Provide the (X, Y) coordinate of the cell's center where the given text is located.  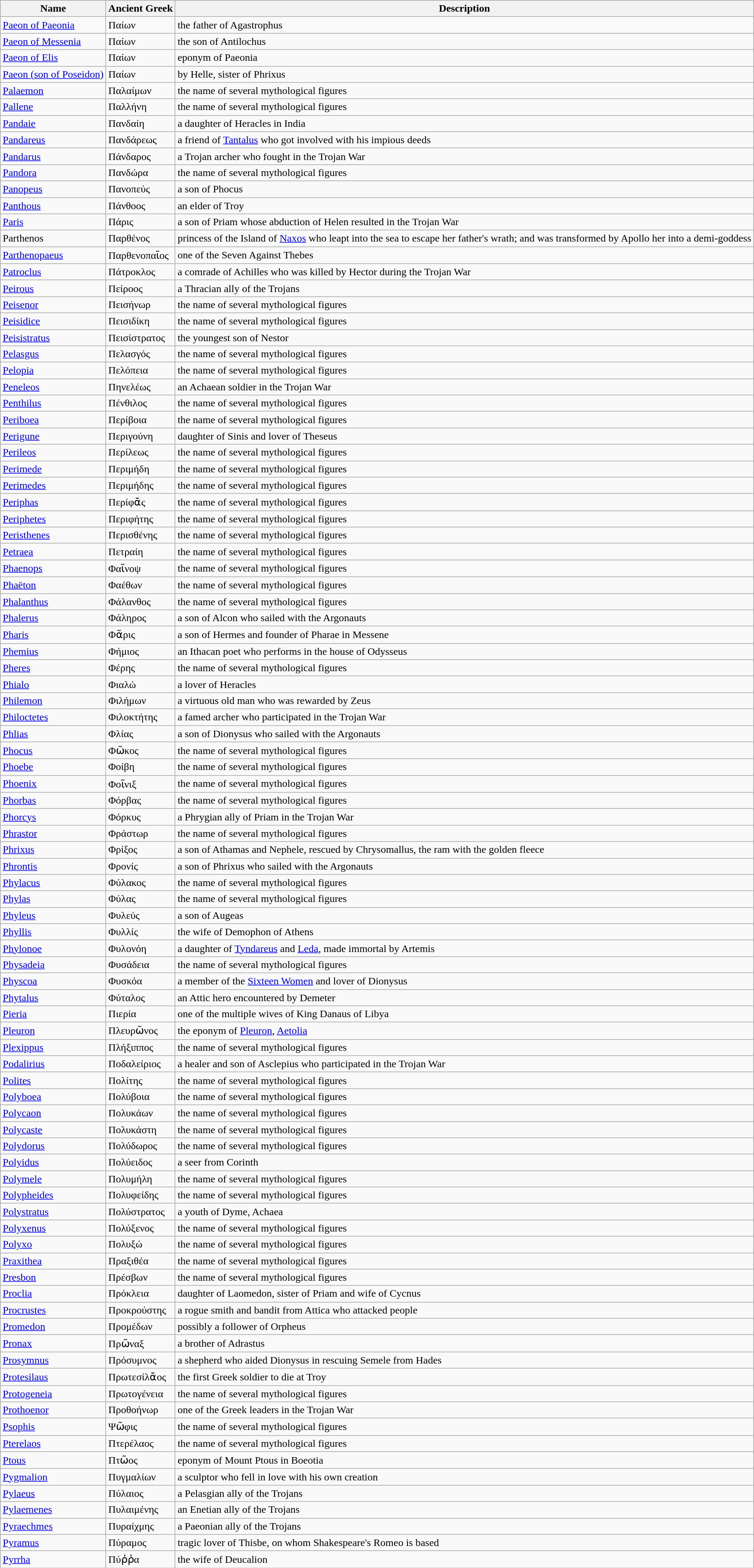
Pleuron (53, 1031)
Praxithea (53, 1261)
Πρῶναξ (141, 1343)
Πιερία (141, 1014)
Φιαλώ (141, 684)
a son of Phrixus who sailed with the Argonauts (464, 866)
Polycaon (53, 1113)
Φύλακος (141, 883)
Polites (53, 1080)
Pandora (53, 173)
Πεισιδίκη (141, 321)
Προθοήνωρ (141, 1410)
Protesilaus (53, 1377)
Πύῤῥα (141, 1559)
Πρωτεσίλᾱος (141, 1377)
Πυραίχμης (141, 1526)
Φιλοκτήτης (141, 717)
Polyidus (53, 1163)
Phrastor (53, 833)
an elder of Troy (464, 206)
Perimedes (53, 485)
one of the multiple wives of King Danaus of Libya (464, 1014)
a comrade of Achilles who was killed by Hector during the Trojan War (464, 272)
Φόρκυς (141, 817)
Πρωτογένεια (141, 1394)
Plexippus (53, 1047)
Περιμήδης (141, 485)
Pandareus (53, 140)
Φυλονόη (141, 948)
an Attic hero encountered by Demeter (464, 998)
a Phrygian ally of Priam in the Trojan War (464, 817)
Πολύβοια (141, 1097)
Περιφήτης (141, 519)
Pelasgus (53, 354)
Πολυφείδης (141, 1195)
Πάνθοος (141, 206)
Perileos (53, 452)
Φοῖνιξ (141, 784)
Palaemon (53, 91)
Πυγμαλίων (141, 1477)
Ancient Greek (141, 9)
Polyxo (53, 1244)
a lover of Heracles (464, 684)
a rogue smith and bandit from Attica who attacked people (464, 1310)
Phrontis (53, 866)
Phalanthus (53, 602)
Phaëton (53, 585)
Paeon of Paeonia (53, 25)
Πένθιλος (141, 403)
Peneleos (53, 387)
a brother of Adrastus (464, 1343)
Φῶκος (141, 751)
Πυλαιμένης (141, 1510)
Periphas (53, 502)
Phyllis (53, 932)
Πελασγός (141, 354)
Πολύειδος (141, 1163)
Phialo (53, 684)
Pallene (53, 107)
Πανδαίη (141, 123)
Pterelaos (53, 1443)
Πλήξιππος (141, 1047)
Panthous (53, 206)
Φαῖνοψ (141, 569)
a friend of Tantalus who got involved with his impious deeds (464, 140)
Pharis (53, 635)
Pandaie (53, 123)
Pyrrha (53, 1559)
one of the Seven Against Thebes (464, 255)
a virtuous old man who was rewarded by Zeus (464, 701)
Περιμήδη (141, 469)
Περιγούνη (141, 436)
Pheres (53, 668)
a son of Athamas and Nephele, rescued by Chrysomallus, the ram with the golden fleece (464, 850)
Pelopia (53, 371)
Paeon of Messenia (53, 41)
Πύραμος (141, 1543)
a daughter of Heracles in India (464, 123)
Prosymnus (53, 1360)
Name (53, 9)
Πολύδωρος (141, 1146)
Φάληρος (141, 618)
Polycaste (53, 1130)
Pylaemenes (53, 1510)
Φᾶρις (141, 635)
Φόρβας (141, 801)
daughter of Laomedon, sister of Priam and wife of Cycnus (464, 1294)
Παρθένος (141, 239)
Πανδάρεως (141, 140)
Petraea (53, 552)
Περισθένης (141, 535)
Polypheides (53, 1195)
Πτερέλαος (141, 1443)
Πανδώρα (141, 173)
Phoebe (53, 767)
a Thracian ally of the Trojans (464, 288)
Psophis (53, 1427)
tragic lover of Thisbe, on whom Shakespeare's Romeo is based (464, 1543)
Πεισήνωρ (141, 305)
Παλαίμων (141, 91)
Πολυξώ (141, 1244)
a seer from Corinth (464, 1163)
Φυλεύς (141, 915)
Pandarus (53, 156)
Periboea (53, 420)
Polymele (53, 1179)
a Paeonian ally of the Trojans (464, 1526)
Παρθενοπαῖος (141, 255)
Peirous (53, 288)
Φάλανθος (141, 602)
the wife of Demophon of Athens (464, 932)
Φυσκόα (141, 981)
Physcoa (53, 981)
Προμέδων (141, 1326)
Philemon (53, 701)
Pylaeus (53, 1493)
Description (464, 9)
Prothoenor (53, 1410)
Peisistratus (53, 338)
Πραξιθέα (141, 1261)
Parthenopaeus (53, 255)
Πρέσβων (141, 1277)
the wife of Deucalion (464, 1559)
a youth of Dyme, Achaea (464, 1212)
Phocus (53, 751)
Φέρης (141, 668)
Πετραίη (141, 552)
Protogeneia (53, 1394)
Φήμιος (141, 651)
a Pelasgian ally of the Trojans (464, 1493)
Πτῶος (141, 1460)
Φυλλίς (141, 932)
Πολύστρατος (141, 1212)
Polystratus (53, 1212)
Penthilus (53, 403)
Phaenops (53, 569)
Προκρούστης (141, 1310)
Ptous (53, 1460)
Pyraechmes (53, 1526)
Peisenor (53, 305)
the first Greek soldier to die at Troy (464, 1377)
Φυσάδεια (141, 965)
Phorbas (53, 801)
a member of the Sixteen Women and lover of Dionysus (464, 981)
Φρίξος (141, 850)
Pyramus (53, 1543)
Περίβοια (141, 420)
Peisidice (53, 321)
Paris (53, 222)
Perimede (53, 469)
Pronax (53, 1343)
an Enetian ally of the Trojans (464, 1510)
Podalirius (53, 1064)
Phytalus (53, 998)
the eponym of Pleuron, Aetolia (464, 1031)
Πολυμήλη (141, 1179)
an Ithacan poet who performs in the house of Odysseus (464, 651)
Paeon of Elis (53, 58)
Polyxenus (53, 1228)
Phlias (53, 734)
by Helle, sister of Phrixus (464, 74)
Πλευρῶνος (141, 1031)
Perigune (53, 436)
Πύλαιος (141, 1493)
princess of the Island of Naxos who leapt into the sea to escape her father's wrath; and was transformed by Apollo her into a demi-goddess (464, 239)
a healer and son of Asclepius who participated in the Trojan War (464, 1064)
Πρόσυμνος (141, 1360)
Presbon (53, 1277)
Πάτροκλος (141, 272)
the father of Agastrophus (464, 25)
Phoenix (53, 784)
a Trojan archer who fought in the Trojan War (464, 156)
the son of Antilochus (464, 41)
Πελόπεια (141, 371)
Phylonoe (53, 948)
Ποδαλείριος (141, 1064)
Ψῶφις (141, 1427)
a son of Priam whose abduction of Helen resulted in the Trojan War (464, 222)
Περίλεως (141, 452)
Φιλήμων (141, 701)
Philoctetes (53, 717)
Φράστωρ (141, 833)
Περίφᾱς (141, 502)
Phyleus (53, 915)
Φαέθων (141, 585)
Πεισίστρατος (141, 338)
eponym of Paeonia (464, 58)
a son of Augeas (464, 915)
one of the Greek leaders in the Trojan War (464, 1410)
Parthenos (53, 239)
Φλίας (141, 734)
Πηνελέως (141, 387)
Πολυκάων (141, 1113)
Procrustes (53, 1310)
a son of Hermes and founder of Pharae in Messene (464, 635)
Patroclus (53, 272)
Polydorus (53, 1146)
a son of Alcon who sailed with the Argonauts (464, 618)
Πάνδαρος (141, 156)
an Achaean soldier in the Trojan War (464, 387)
Πανοπεύς (141, 189)
a son of Dionysus who sailed with the Argonauts (464, 734)
the youngest son of Nestor (464, 338)
Physadeia (53, 965)
Promedon (53, 1326)
Πολίτης (141, 1080)
Periphetes (53, 519)
Phalerus (53, 618)
a son of Phocus (464, 189)
Pygmalion (53, 1477)
Φύταλος (141, 998)
Peristhenes (53, 535)
a shepherd who aided Dionysus in rescuing Semele from Hades (464, 1360)
a daughter of Tyndareus and Leda, made immortal by Artemis (464, 948)
Proclia (53, 1294)
Pieria (53, 1014)
possibly a follower of Orpheus (464, 1326)
Παλλήνη (141, 107)
Πολύξενος (141, 1228)
Πρόκλεια (141, 1294)
Φύλας (141, 899)
a sculptor who fell in love with his own creation (464, 1477)
Φοίβη (141, 767)
daughter of Sinis and lover of Theseus (464, 436)
eponym of Mount Ptous in Boeotia (464, 1460)
Πείροος (141, 288)
Phemius (53, 651)
Panopeus (53, 189)
Phrixus (53, 850)
Φρονίς (141, 866)
Polyboea (53, 1097)
Phylacus (53, 883)
Πολυκάστη (141, 1130)
Phorcys (53, 817)
Phylas (53, 899)
Πάρις (141, 222)
a famed archer who participated in the Trojan War (464, 717)
Paeon (son of Poseidon) (53, 74)
